For the text-containing cell, return its midpoint in (x, y) coordinate format. 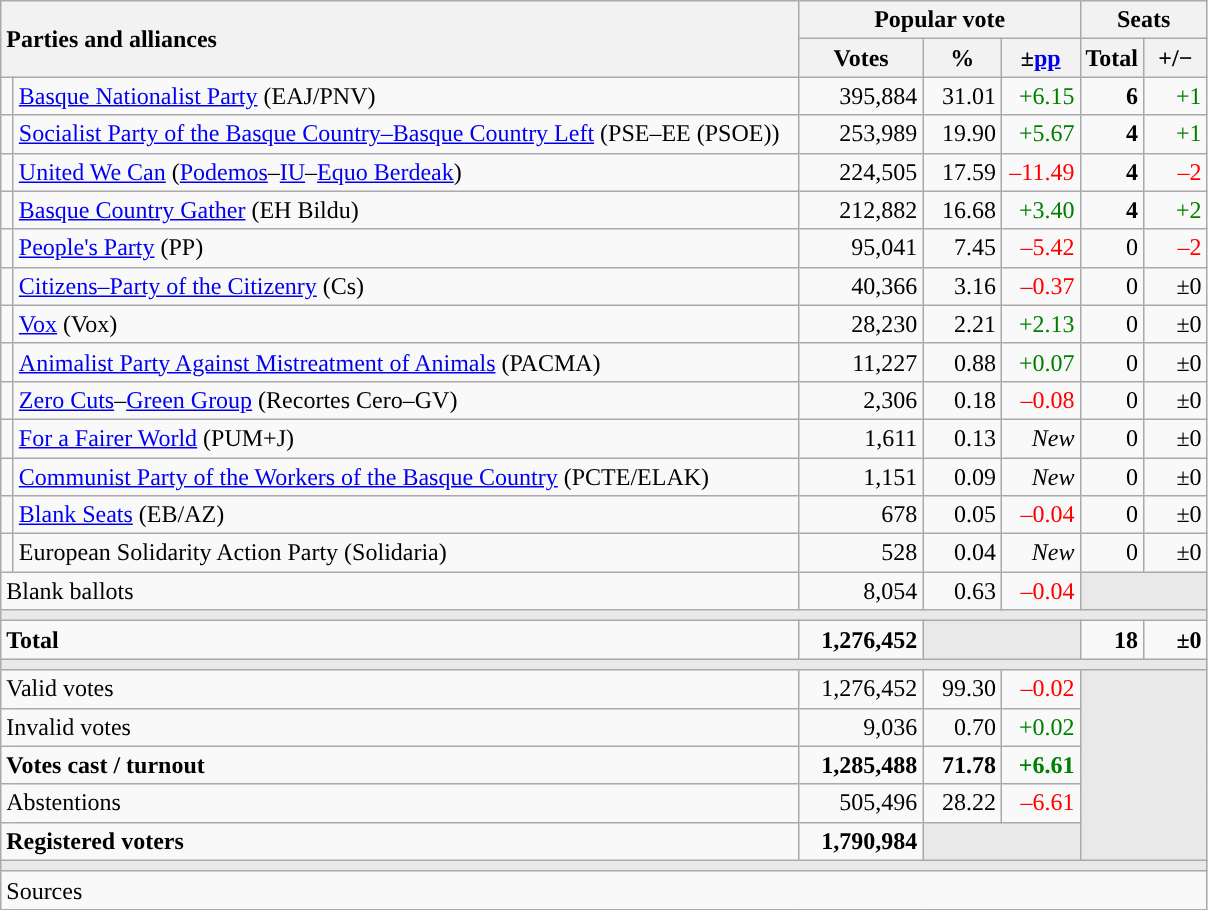
18 (1112, 640)
+/− (1176, 58)
For a Fairer World (PUM+J) (406, 438)
0.70 (962, 727)
–0.08 (1040, 400)
–11.49 (1040, 172)
Basque Nationalist Party (EAJ/PNV) (406, 96)
11,227 (861, 362)
+2 (1176, 210)
0.13 (962, 438)
–6.61 (1040, 803)
Valid votes (400, 689)
395,884 (861, 96)
0.63 (962, 591)
0.09 (962, 477)
Communist Party of the Workers of the Basque Country (PCTE/ELAK) (406, 477)
224,505 (861, 172)
2.21 (962, 324)
17.59 (962, 172)
–0.37 (1040, 286)
–0.02 (1040, 689)
31.01 (962, 96)
0.18 (962, 400)
People's Party (PP) (406, 248)
Votes cast / turnout (400, 765)
Popular vote (940, 20)
19.90 (962, 134)
–5.42 (1040, 248)
0.04 (962, 553)
28,230 (861, 324)
Invalid votes (400, 727)
Sources (604, 890)
Blank Seats (EB/AZ) (406, 515)
9,036 (861, 727)
0.05 (962, 515)
Socialist Party of the Basque Country–Basque Country Left (PSE–EE (PSOE)) (406, 134)
1,611 (861, 438)
212,882 (861, 210)
Parties and alliances (400, 39)
99.30 (962, 689)
Zero Cuts–Green Group (Recortes Cero–GV) (406, 400)
±pp (1040, 58)
678 (861, 515)
16.68 (962, 210)
1,285,488 (861, 765)
Votes (861, 58)
253,989 (861, 134)
Abstentions (400, 803)
Registered voters (400, 841)
Blank ballots (400, 591)
European Solidarity Action Party (Solidaria) (406, 553)
+0.02 (1040, 727)
Animalist Party Against Mistreatment of Animals (PACMA) (406, 362)
Citizens–Party of the Citizenry (Cs) (406, 286)
1,151 (861, 477)
95,041 (861, 248)
2,306 (861, 400)
8,054 (861, 591)
+6.61 (1040, 765)
United We Can (Podemos–IU–Equo Berdeak) (406, 172)
505,496 (861, 803)
40,366 (861, 286)
+3.40 (1040, 210)
28.22 (962, 803)
528 (861, 553)
71.78 (962, 765)
+0.07 (1040, 362)
7.45 (962, 248)
Vox (Vox) (406, 324)
+5.67 (1040, 134)
Seats (1144, 20)
6 (1112, 96)
0.88 (962, 362)
1,790,984 (861, 841)
3.16 (962, 286)
+2.13 (1040, 324)
+6.15 (1040, 96)
Basque Country Gather (EH Bildu) (406, 210)
% (962, 58)
